Capture the cell that displays the provided text and extract its [X, Y] central coordinate. 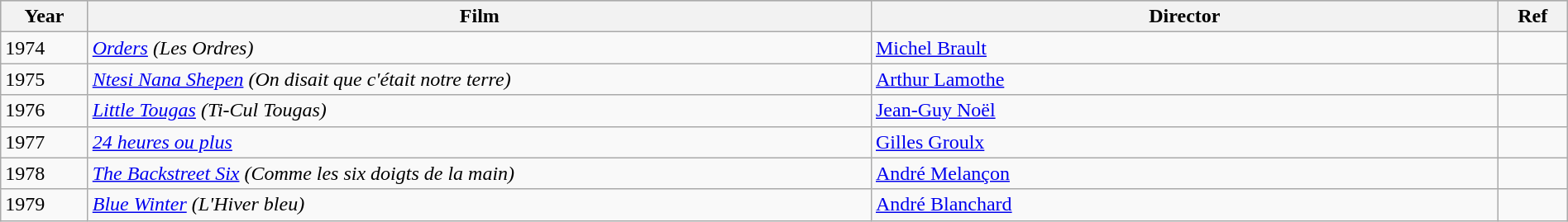
Michel Brault [1184, 48]
Year [45, 17]
1974 [45, 48]
Gilles Groulx [1184, 142]
Arthur Lamothe [1184, 79]
Blue Winter (L'Hiver bleu) [480, 205]
Film [480, 17]
Little Tougas (Ti-Cul Tougas) [480, 111]
1977 [45, 142]
1979 [45, 205]
Director [1184, 17]
24 heures ou plus [480, 142]
Orders (Les Ordres) [480, 48]
1976 [45, 111]
Ntesi Nana Shepen (On disait que c'était notre terre) [480, 79]
1978 [45, 173]
1975 [45, 79]
Jean-Guy Noël [1184, 111]
Ref [1532, 17]
André Blanchard [1184, 205]
André Melançon [1184, 173]
The Backstreet Six (Comme les six doigts de la main) [480, 173]
